Extract the [X, Y] coordinate from the center of the cell holding the provided text.  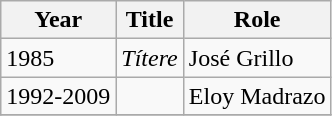
Eloy Madrazo [257, 96]
1992-2009 [58, 96]
Role [257, 20]
1985 [58, 58]
Títere [150, 58]
José Grillo [257, 58]
Title [150, 20]
Year [58, 20]
